Pinpoint the cell where the given text exists, returning its [x, y] midpoint coordinate. 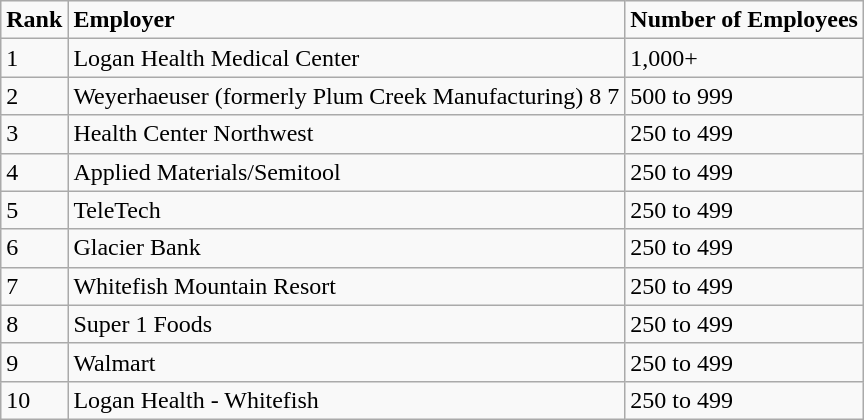
Health Center Northwest [346, 134]
3 [34, 134]
Whitefish Mountain Resort [346, 286]
10 [34, 400]
4 [34, 172]
5 [34, 210]
Walmart [346, 362]
2 [34, 96]
7 [34, 286]
Logan Health Medical Center [346, 58]
Number of Employees [744, 20]
TeleTech [346, 210]
Super 1 Foods [346, 324]
1 [34, 58]
Applied Materials/Semitool [346, 172]
1,000+ [744, 58]
8 [34, 324]
Weyerhaeuser (formerly Plum Creek Manufacturing) 8 7 [346, 96]
Employer [346, 20]
9 [34, 362]
Glacier Bank [346, 248]
6 [34, 248]
500 to 999 [744, 96]
Logan Health - Whitefish [346, 400]
Rank [34, 20]
